For the text-containing cell, return its midpoint in [X, Y] coordinate format. 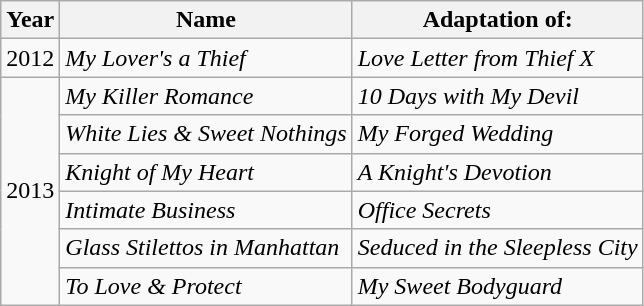
Name [206, 20]
My Lover's a Thief [206, 58]
Office Secrets [498, 210]
10 Days with My Devil [498, 96]
To Love & Protect [206, 286]
Seduced in the Sleepless City [498, 248]
My Killer Romance [206, 96]
2013 [30, 191]
My Sweet Bodyguard [498, 286]
Knight of My Heart [206, 172]
2012 [30, 58]
Adaptation of: [498, 20]
Glass Stilettos in Manhattan [206, 248]
A Knight's Devotion [498, 172]
My Forged Wedding [498, 134]
White Lies & Sweet Nothings [206, 134]
Intimate Business [206, 210]
Love Letter from Thief X [498, 58]
Year [30, 20]
